Provide the (X, Y) coordinate of the cell's center where the given text is located.  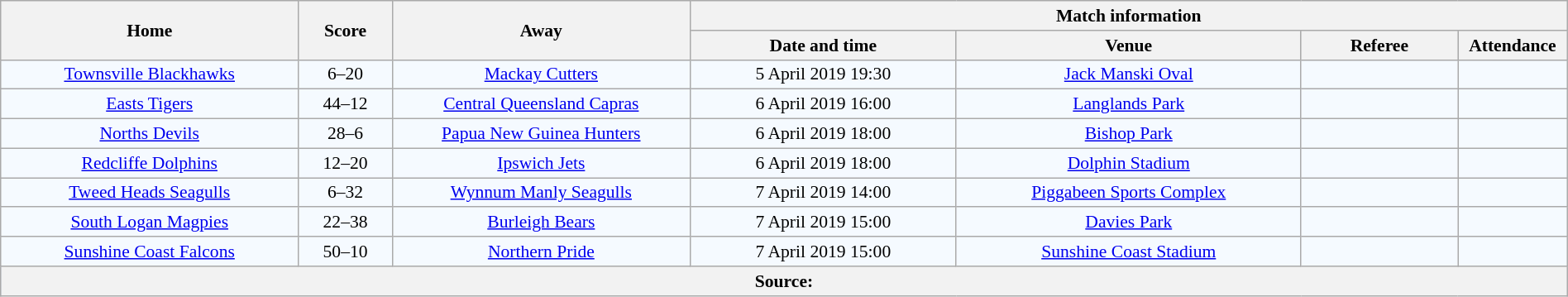
22–38 (346, 223)
Townsville Blackhawks (150, 74)
Home (150, 30)
Norths Devils (150, 134)
6 April 2019 16:00 (823, 104)
Jack Manski Oval (1128, 74)
Venue (1128, 46)
Date and time (823, 46)
Attendance (1513, 46)
Burleigh Bears (541, 223)
Northern Pride (541, 251)
6–32 (346, 193)
5 April 2019 19:30 (823, 74)
Easts Tigers (150, 104)
Dolphin Stadium (1128, 163)
Central Queensland Capras (541, 104)
Wynnum Manly Seagulls (541, 193)
Tweed Heads Seagulls (150, 193)
44–12 (346, 104)
Source: (784, 281)
Piggabeen Sports Complex (1128, 193)
Sunshine Coast Falcons (150, 251)
Match information (1128, 16)
Referee (1379, 46)
50–10 (346, 251)
6–20 (346, 74)
South Logan Magpies (150, 223)
Davies Park (1128, 223)
Redcliffe Dolphins (150, 163)
7 April 2019 14:00 (823, 193)
28–6 (346, 134)
Bishop Park (1128, 134)
12–20 (346, 163)
Sunshine Coast Stadium (1128, 251)
Langlands Park (1128, 104)
Score (346, 30)
Papua New Guinea Hunters (541, 134)
Ipswich Jets (541, 163)
Mackay Cutters (541, 74)
Away (541, 30)
